Provide the [x, y] coordinate of the cell's center where the given text is located.  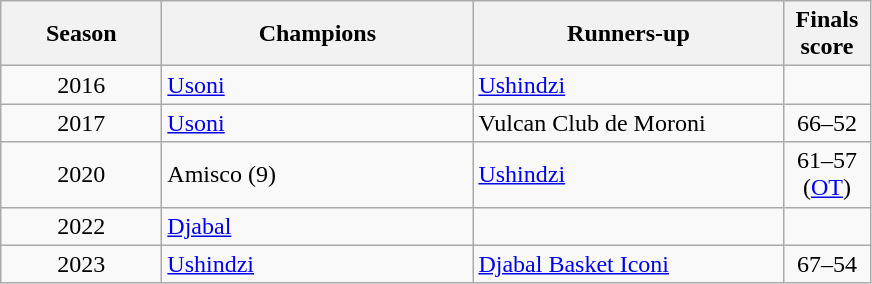
2023 [82, 264]
Djabal [318, 226]
Runners-up [628, 34]
Djabal Basket Iconi [628, 264]
2020 [82, 174]
Vulcan Club de Moroni [628, 123]
2022 [82, 226]
2017 [82, 123]
Finals score [827, 34]
67–54 [827, 264]
Season [82, 34]
Amisco (9) [318, 174]
2016 [82, 85]
61–57 (OT) [827, 174]
66–52 [827, 123]
Champions [318, 34]
